Determine the [x, y] coordinate at the center of the cell enclosing the given text.  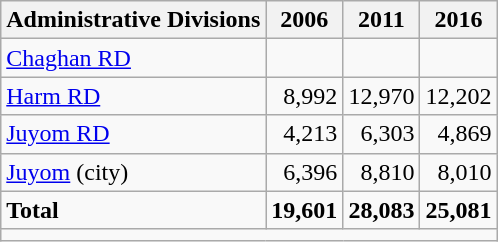
25,081 [458, 210]
Total [134, 210]
Juyom (city) [134, 172]
8,992 [304, 96]
6,396 [304, 172]
19,601 [304, 210]
8,810 [382, 172]
6,303 [382, 134]
28,083 [382, 210]
Chaghan RD [134, 58]
Juyom RD [134, 134]
2016 [458, 20]
2006 [304, 20]
Administrative Divisions [134, 20]
Harm RD [134, 96]
4,869 [458, 134]
4,213 [304, 134]
12,970 [382, 96]
2011 [382, 20]
12,202 [458, 96]
8,010 [458, 172]
